From the cell containing the given text, extract its center point as (x, y) coordinate. 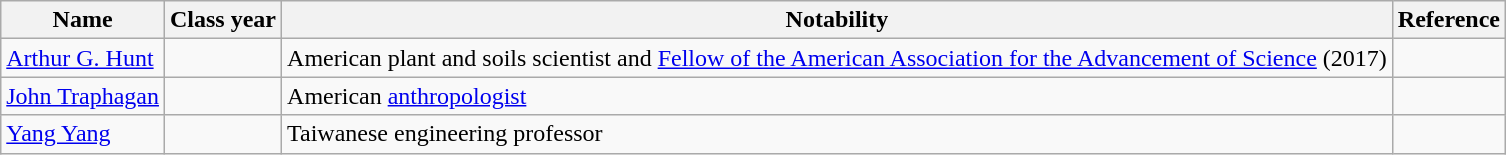
Name (83, 20)
John Traphagan (83, 96)
Class year (222, 20)
Taiwanese engineering professor (838, 134)
American anthropologist (838, 96)
Notability (838, 20)
Arthur G. Hunt (83, 58)
Yang Yang (83, 134)
American plant and soils scientist and Fellow of the American Association for the Advancement of Science (2017) (838, 58)
Reference (1448, 20)
